Identify which cell holds the provided text, then report its (X, Y) central coordinate. 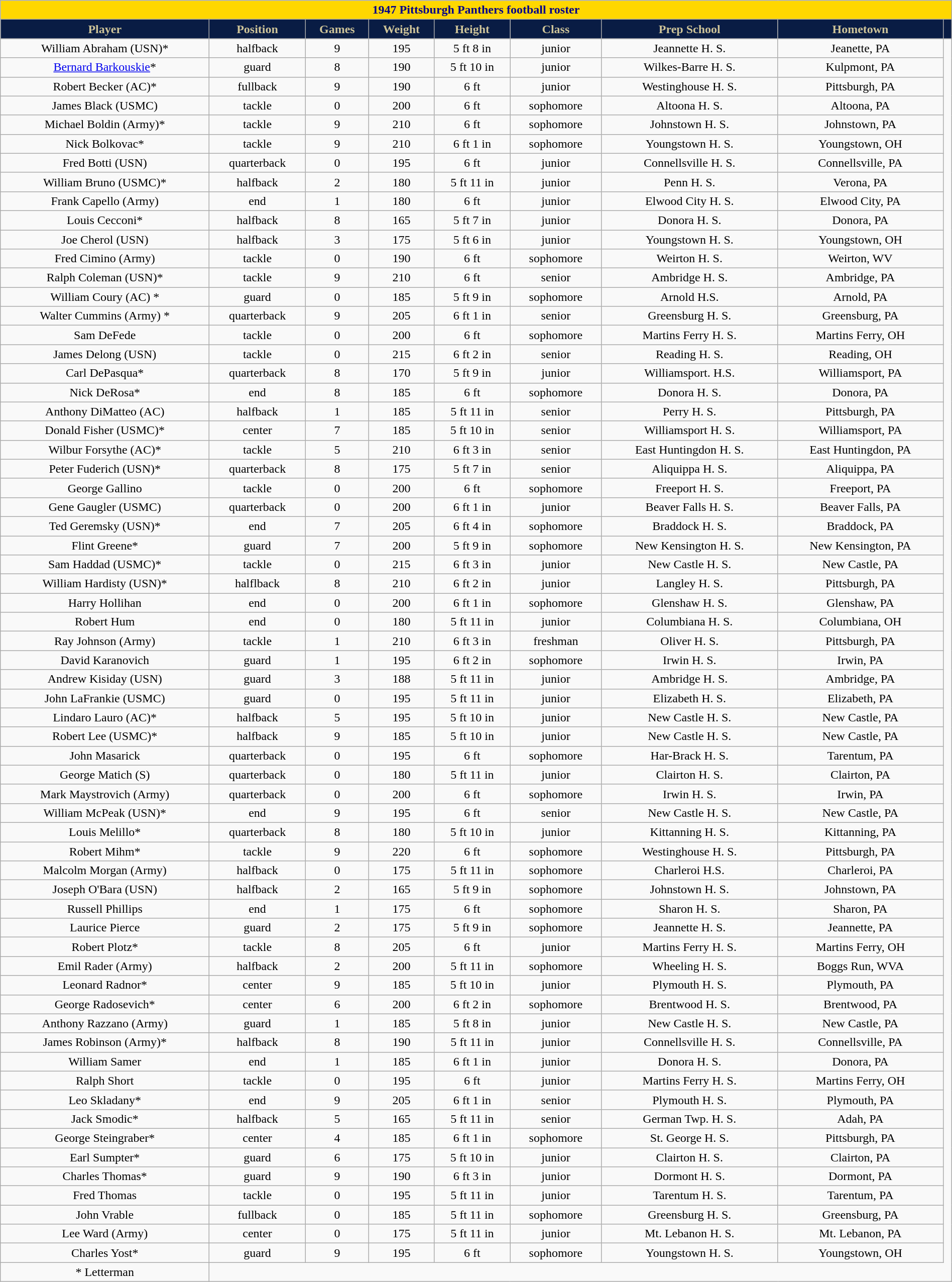
Jeannette, PA (861, 928)
Mark Maystrovich (Army) (105, 794)
Fred Botti (USN) (105, 163)
George Steingraber* (105, 1138)
Leo Skladany* (105, 1100)
Wilkes-Barre H. S. (690, 67)
Langley H. S. (690, 584)
Leonard Radnor* (105, 985)
Dormont, PA (861, 1177)
William McPeak (USN)* (105, 813)
Joe Cherol (USN) (105, 240)
Williamsport. H.S. (690, 373)
Gene Gaugler (USMC) (105, 507)
Anthony Razzano (Army) (105, 1023)
Reading H. S. (690, 354)
Beaver Falls H. S. (690, 507)
Penn H. S. (690, 182)
James Delong (USN) (105, 354)
James Black (USMC) (105, 105)
Altoona H. S. (690, 105)
Arnold, PA (861, 297)
Harry Hollihan (105, 603)
Laurice Pierce (105, 928)
Aliquippa, PA (861, 469)
Weirton, WV (861, 259)
Dormont H. S. (690, 1177)
Hometown (861, 29)
Height (472, 29)
East Huntingdon, PA (861, 450)
Sam Haddad (USMC)* (105, 565)
halflback (258, 584)
Perry H. S. (690, 411)
Louis Melillo* (105, 832)
John Vrable (105, 1215)
220 (401, 851)
William Hardisty (USN)* (105, 584)
German Twp. H. S. (690, 1119)
Prep School (690, 29)
Columbiana, OH (861, 622)
Donald Fisher (USMC)* (105, 431)
Michael Boldin (Army)* (105, 125)
Fred Cimino (Army) (105, 259)
Elizabeth H. S. (690, 698)
Player (105, 29)
Jeanette, PA (861, 48)
Kittanning, PA (861, 832)
Har-Brack H. S. (690, 756)
William Samer (105, 1061)
Joseph O'Bara (USN) (105, 890)
East Huntingdon H. S. (690, 450)
John LaFrankie (USMC) (105, 698)
Glenshaw, PA (861, 603)
Robert Plotz* (105, 947)
Elizabeth, PA (861, 698)
Charles Thomas* (105, 1177)
Weight (401, 29)
Louis Cecconi* (105, 220)
Sharon, PA (861, 909)
Brentwood, PA (861, 1004)
4 (337, 1138)
Andrew Kisiday (USN) (105, 679)
New Kensington H. S. (690, 545)
Adah, PA (861, 1119)
St. George H. S. (690, 1138)
Charleroi H.S. (690, 871)
Ralph Short (105, 1081)
Charleroi, PA (861, 871)
William Bruno (USMC)* (105, 182)
Carl DePasqua* (105, 373)
Freeport, PA (861, 488)
Oliver H. S. (690, 641)
David Karanovich (105, 660)
Malcolm Morgan (Army) (105, 871)
Earl Sumpter* (105, 1157)
Wilbur Forsythe (AC)* (105, 450)
Reading, OH (861, 354)
Fred Thomas (105, 1196)
Bernard Barkouskie* (105, 67)
1947 Pittsburgh Panthers football roster (476, 10)
Mt. Lebanon, PA (861, 1234)
Walter Cummins (Army) * (105, 316)
Williamsport H. S. (690, 431)
Class (556, 29)
* Letterman (105, 1272)
Columbiana H. S. (690, 622)
Robert Becker (AC)* (105, 86)
Games (337, 29)
New Kensington, PA (861, 545)
Arnold H.S. (690, 297)
Sharon H. S. (690, 909)
Brentwood H. S. (690, 1004)
Ralph Coleman (USN)* (105, 278)
Wheeling H. S. (690, 966)
Anthony DiMatteo (AC) (105, 411)
Kittanning H. S. (690, 832)
Weirton H. S. (690, 259)
Altoona, PA (861, 105)
Frank Capello (Army) (105, 201)
Ted Geremsky (USN)* (105, 526)
Robert Lee (USMC)* (105, 736)
George Radosevich* (105, 1004)
Lindaro Lauro (AC)* (105, 717)
William Abraham (USN)* (105, 48)
Position (258, 29)
Beaver Falls, PA (861, 507)
Elwood City, PA (861, 201)
Sam DeFede (105, 335)
Emil Rader (Army) (105, 966)
Boggs Run, WVA (861, 966)
Robert Mihm* (105, 851)
Tarentum H. S. (690, 1196)
Glenshaw H. S. (690, 603)
Nick DeRosa* (105, 392)
Freeport H. S. (690, 488)
Braddock H. S. (690, 526)
Flint Greene* (105, 545)
Verona, PA (861, 182)
Kulpmont, PA (861, 67)
6 ft 4 in (472, 526)
188 (401, 679)
Jack Smodic* (105, 1119)
170 (401, 373)
Ray Johnson (Army) (105, 641)
James Robinson (Army)* (105, 1042)
Aliquippa H. S. (690, 469)
Lee Ward (Army) (105, 1234)
John Masarick (105, 756)
Peter Fuderich (USN)* (105, 469)
freshman (556, 641)
5 ft 6 in (472, 240)
George Gallino (105, 488)
Nick Bolkovac* (105, 144)
Mt. Lebanon H. S. (690, 1234)
George Matich (S) (105, 775)
Braddock, PA (861, 526)
Russell Phillips (105, 909)
William Coury (AC) * (105, 297)
Robert Hum (105, 622)
Charles Yost* (105, 1253)
Elwood City H. S. (690, 201)
